Return (X, Y) of the center of cell containing provided text 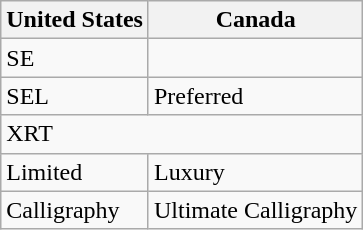
Ultimate Calligraphy (255, 210)
SEL (75, 96)
Canada (255, 20)
Limited (75, 172)
United States (75, 20)
Luxury (255, 172)
Calligraphy (75, 210)
XRT (182, 134)
SE (75, 58)
Preferred (255, 96)
